Return (x, y) of the center of cell containing provided text 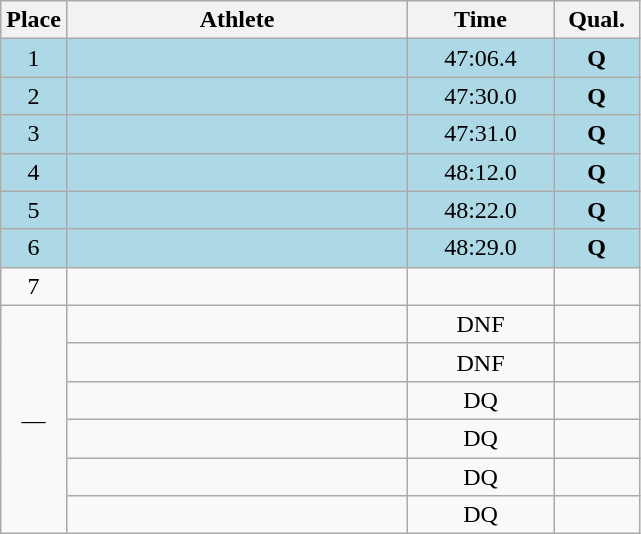
1 (34, 58)
47:30.0 (481, 96)
48:12.0 (481, 172)
48:22.0 (481, 210)
6 (34, 248)
5 (34, 210)
47:31.0 (481, 134)
Time (481, 20)
7 (34, 286)
47:06.4 (481, 58)
48:29.0 (481, 248)
Qual. (597, 20)
3 (34, 134)
4 (34, 172)
Place (34, 20)
2 (34, 96)
— (34, 419)
Athlete (236, 20)
